Identify which cell holds the provided text, then report its (X, Y) central coordinate. 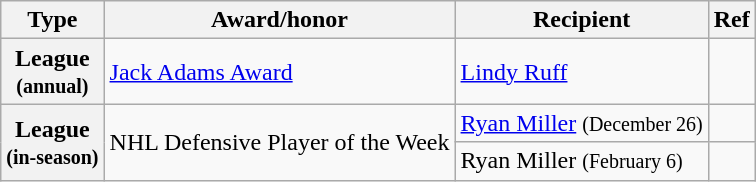
League(in-season) (52, 142)
Type (52, 20)
Award/honor (280, 20)
Ref (732, 20)
League(annual) (52, 72)
Jack Adams Award (280, 72)
Ryan Miller (December 26) (582, 123)
Lindy Ruff (582, 72)
NHL Defensive Player of the Week (280, 142)
Recipient (582, 20)
Ryan Miller (February 6) (582, 161)
